Identify which cell holds the provided text, then report its (X, Y) central coordinate. 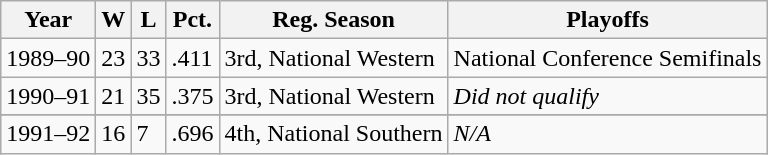
Year (48, 20)
1991–92 (48, 134)
23 (114, 58)
L (148, 20)
4th, National Southern (334, 134)
Reg. Season (334, 20)
W (114, 20)
1989–90 (48, 58)
.411 (192, 58)
N/A (608, 134)
National Conference Semifinals (608, 58)
1990–91 (48, 96)
35 (148, 96)
Playoffs (608, 20)
7 (148, 134)
Did not qualify (608, 96)
21 (114, 96)
Pct. (192, 20)
.696 (192, 134)
33 (148, 58)
16 (114, 134)
.375 (192, 96)
